From the cell containing the given text, extract its center point as (X, Y) coordinate. 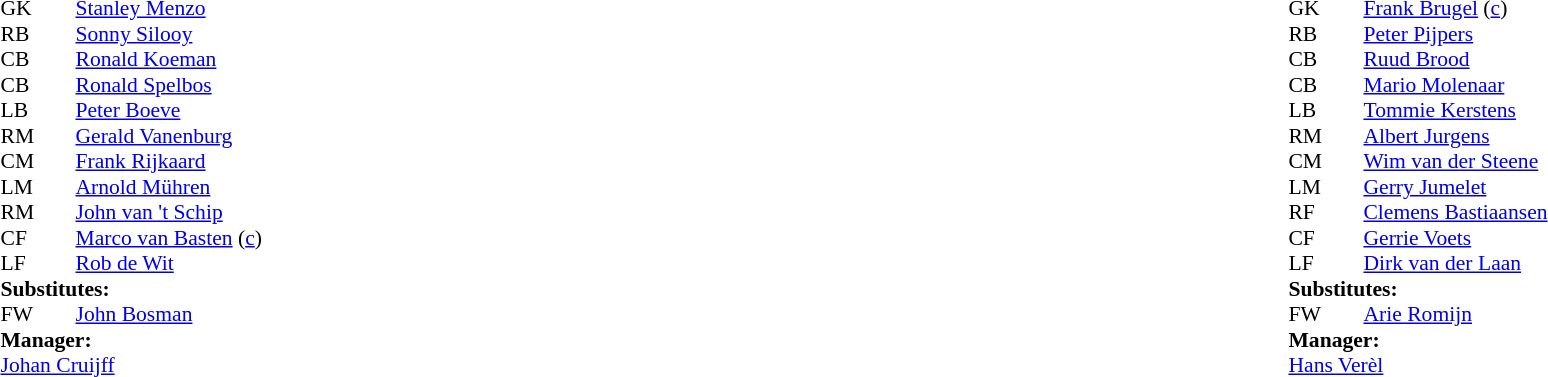
Gerald Vanenburg (169, 136)
Ruud Brood (1455, 59)
Peter Pijpers (1455, 34)
RF (1307, 213)
Arie Romijn (1455, 315)
Sonny Silooy (169, 34)
Frank Rijkaard (169, 161)
Tommie Kerstens (1455, 111)
Gerry Jumelet (1455, 187)
Wim van der Steene (1455, 161)
Peter Boeve (169, 111)
Clemens Bastiaansen (1455, 213)
Marco van Basten (c) (169, 238)
Albert Jurgens (1455, 136)
Mario Molenaar (1455, 85)
Arnold Mühren (169, 187)
Rob de Wit (169, 263)
Dirk van der Laan (1455, 263)
Ronald Koeman (169, 59)
John van 't Schip (169, 213)
John Bosman (169, 315)
Ronald Spelbos (169, 85)
Gerrie Voets (1455, 238)
